Capture the cell that displays the provided text and extract its [X, Y] central coordinate. 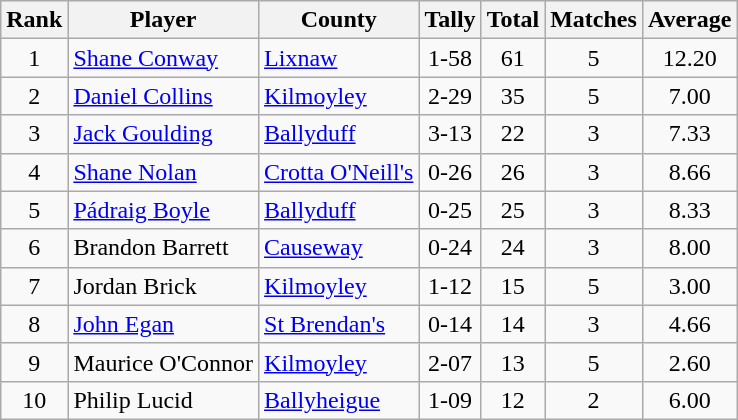
8 [34, 324]
7.00 [690, 96]
St Brendan's [339, 324]
Philip Lucid [164, 400]
0-14 [450, 324]
Shane Conway [164, 58]
7.33 [690, 134]
6 [34, 248]
2-29 [450, 96]
12.20 [690, 58]
22 [513, 134]
7 [34, 286]
15 [513, 286]
8.00 [690, 248]
Rank [34, 20]
3.00 [690, 286]
0-25 [450, 210]
Average [690, 20]
1 [34, 58]
Daniel Collins [164, 96]
24 [513, 248]
8.33 [690, 210]
14 [513, 324]
26 [513, 172]
6.00 [690, 400]
Causeway [339, 248]
8.66 [690, 172]
1-09 [450, 400]
Jordan Brick [164, 286]
Matches [594, 20]
25 [513, 210]
4.66 [690, 324]
Jack Goulding [164, 134]
3-13 [450, 134]
Brandon Barrett [164, 248]
1-58 [450, 58]
1-12 [450, 286]
John Egan [164, 324]
Player [164, 20]
0-24 [450, 248]
2.60 [690, 362]
Total [513, 20]
Pádraig Boyle [164, 210]
Crotta O'Neill's [339, 172]
12 [513, 400]
13 [513, 362]
Maurice O'Connor [164, 362]
2-07 [450, 362]
61 [513, 58]
9 [34, 362]
Tally [450, 20]
County [339, 20]
4 [34, 172]
35 [513, 96]
Lixnaw [339, 58]
Ballyheigue [339, 400]
10 [34, 400]
0-26 [450, 172]
Shane Nolan [164, 172]
